Search for the cell housing the specified text and yield its [x, y] center coordinate. 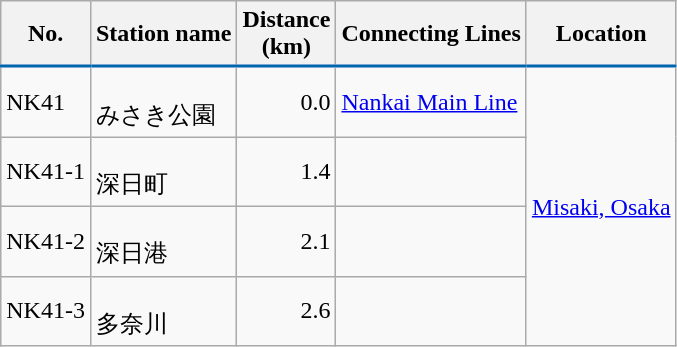
みさき公園 [163, 102]
2.1 [286, 241]
深日町 [163, 172]
深日港 [163, 241]
Connecting Lines [431, 34]
Distance(km) [286, 34]
NK41 [46, 102]
Nankai Main Line [431, 102]
Station name [163, 34]
No. [46, 34]
Misaki, Osaka [601, 206]
多奈川 [163, 311]
0.0 [286, 102]
2.6 [286, 311]
Location [601, 34]
NK41-2 [46, 241]
1.4 [286, 172]
NK41-1 [46, 172]
NK41-3 [46, 311]
